Return the (x, y) coordinate for the center point of the cell that contains the specified text.  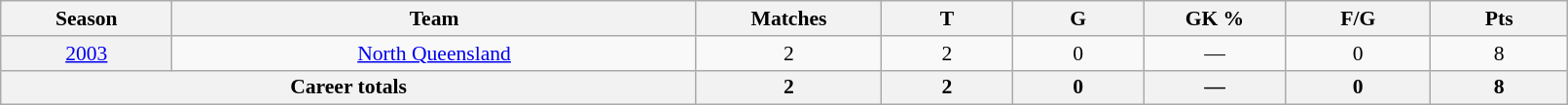
Career totals (348, 87)
GK % (1215, 18)
Pts (1499, 18)
G (1078, 18)
2003 (87, 53)
T (948, 18)
Matches (788, 18)
Season (87, 18)
North Queensland (434, 53)
Team (434, 18)
F/G (1358, 18)
